Detect which cell encompasses the target text, then output its [X, Y] center coordinate. 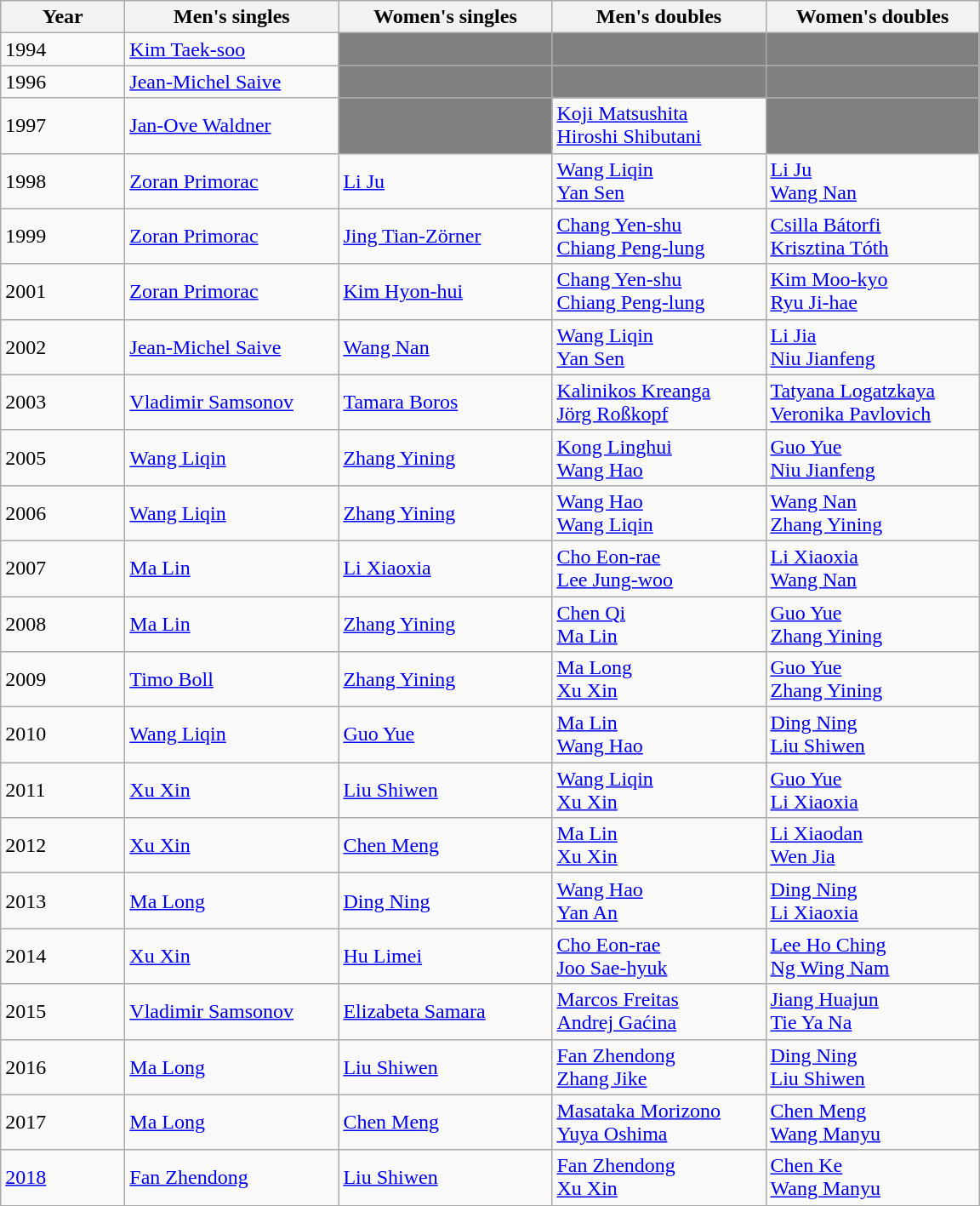
Kim Taek-soo [231, 49]
2007 [63, 569]
Jiang Huajun Tie Ya Na [873, 1011]
Masataka Morizono Yuya Oshima [658, 1122]
Koji Matsushita Hiroshi Shibutani [658, 126]
Guo Yue [446, 735]
Tamara Boros [446, 402]
2018 [63, 1178]
Li Xiaoxia Wang Nan [873, 569]
Ma Lin Xu Xin [658, 846]
2006 [63, 512]
Fan Zhendong Zhang Jike [658, 1067]
Kim Moo-kyo Ryu Ji-hae [873, 291]
Elizabeta Samara [446, 1011]
Kim Hyon-hui [446, 291]
1994 [63, 49]
Ma Lin Wang Hao [658, 735]
2017 [63, 1122]
Jing Tian-Zörner [446, 237]
Fan Zhendong Xu Xin [658, 1178]
Wang Liqin Xu Xin [658, 790]
1999 [63, 237]
Ma Long Xu Xin [658, 679]
Wang Hao Yan An [658, 900]
1997 [63, 126]
Li Ju [446, 180]
2016 [63, 1067]
Ding Ning Li Xiaoxia [873, 900]
Guo Yue Niu Jianfeng [873, 458]
Wang Nan [446, 347]
Kong Linghui Wang Hao [658, 458]
1998 [63, 180]
2001 [63, 291]
Women's singles [446, 17]
2011 [63, 790]
Men's singles [231, 17]
Fan Zhendong [231, 1178]
2010 [63, 735]
2008 [63, 623]
Kalinikos Kreanga Jörg Roßkopf [658, 402]
Lee Ho Ching Ng Wing Nam [873, 957]
Li Xiaodan Wen Jia [873, 846]
Li Ju Wang Nan [873, 180]
Wang Hao Wang Liqin [658, 512]
2009 [63, 679]
Chen Ke Wang Manyu [873, 1178]
Li Jia Niu Jianfeng [873, 347]
Li Xiaoxia [446, 569]
2003 [63, 402]
Timo Boll [231, 679]
Jan-Ove Waldner [231, 126]
Hu Limei [446, 957]
Men's doubles [658, 17]
Chen Meng Wang Manyu [873, 1122]
2005 [63, 458]
2002 [63, 347]
Wang Nan Zhang Yining [873, 512]
Chen Qi Ma Lin [658, 623]
2014 [63, 957]
Year [63, 17]
1996 [63, 82]
Guo Yue Li Xiaoxia [873, 790]
2012 [63, 846]
Tatyana Logatzkaya Veronika Pavlovich [873, 402]
Cho Eon-rae Joo Sae-hyuk [658, 957]
2013 [63, 900]
Csilla Bátorfi Krisztina Tóth [873, 237]
Marcos Freitas Andrej Gaćina [658, 1011]
Ding Ning [446, 900]
Cho Eon-rae Lee Jung-woo [658, 569]
Women's doubles [873, 17]
2015 [63, 1011]
